Extract the [x, y] coordinate from the center of the cell holding the provided text.  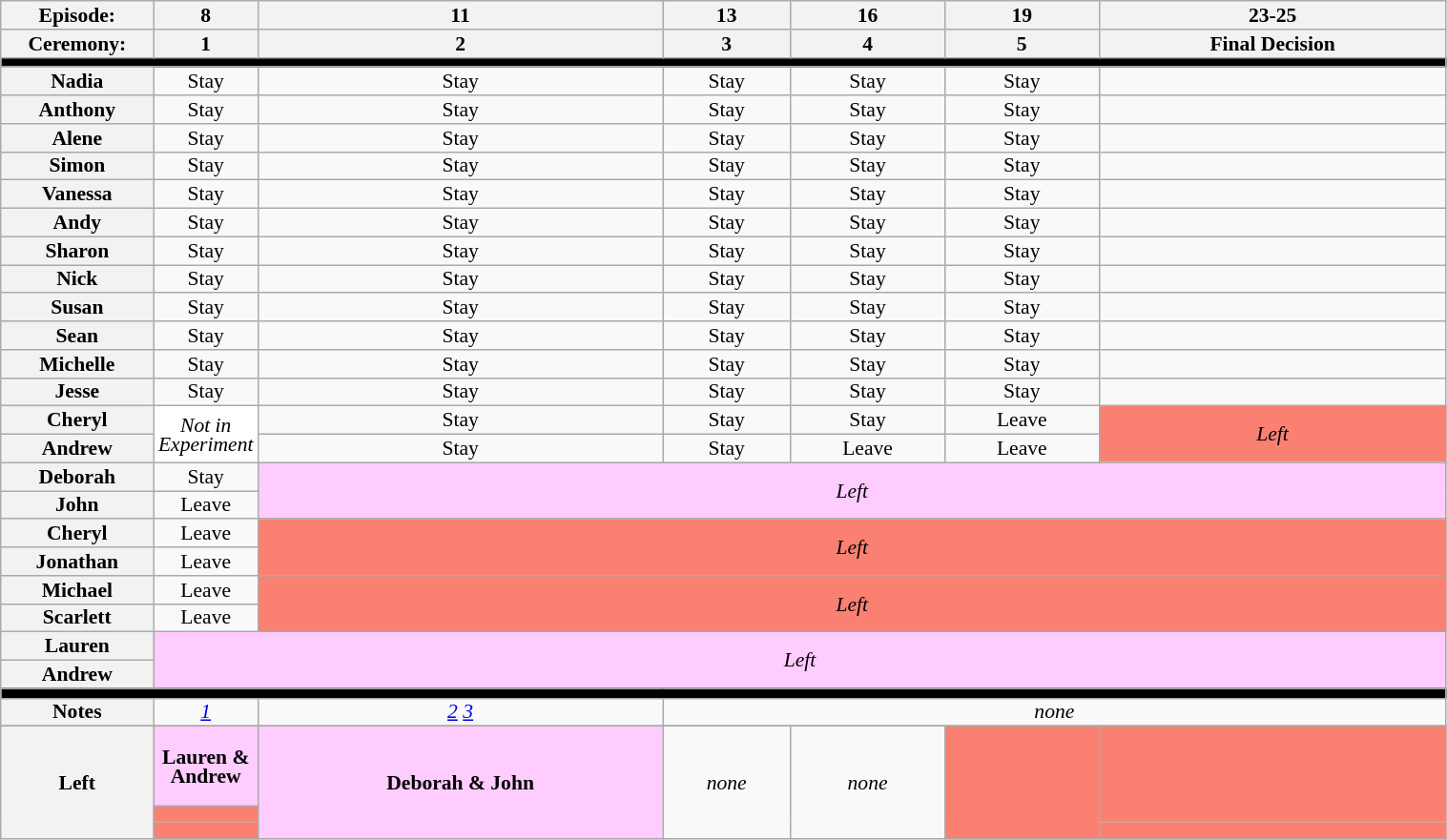
Jesse [77, 392]
Deborah [77, 477]
Lauren [77, 646]
8 [206, 15]
Andy [77, 223]
Ceremony: [77, 44]
13 [727, 15]
19 [1022, 15]
Vanessa [77, 195]
Final Decision [1272, 44]
Episode: [77, 15]
Lauren & Andrew [206, 767]
Sean [77, 336]
Anthony [77, 110]
5 [1022, 44]
16 [868, 15]
3 [727, 44]
Not inExperiment [206, 435]
Simon [77, 166]
Jonathan [77, 562]
Michelle [77, 364]
Nadia [77, 82]
Nick [77, 279]
Sharon [77, 251]
John [77, 505]
Notes [77, 712]
Scarlett [77, 618]
4 [868, 44]
23-25 [1272, 15]
Deborah & John [461, 783]
Michael [77, 590]
2 3 [461, 712]
2 [461, 44]
Alene [77, 138]
11 [461, 15]
Susan [77, 308]
